For the text-containing cell, return its midpoint in (x, y) coordinate format. 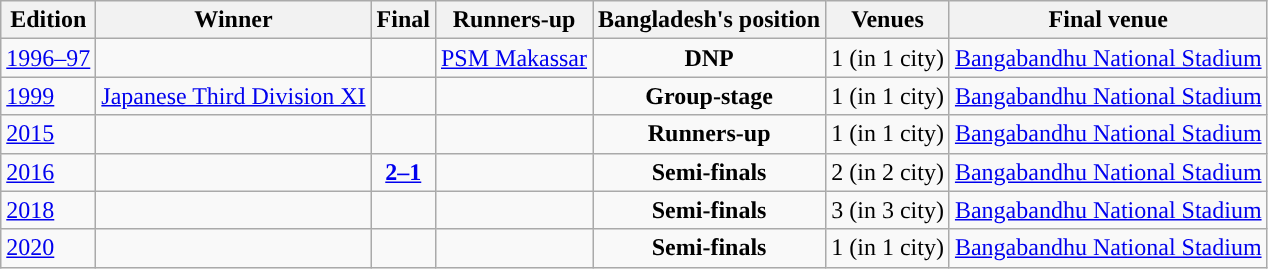
Venues (888, 20)
1996–97 (48, 58)
PSM Makassar (514, 58)
Group-stage (710, 96)
Final (403, 20)
2018 (48, 210)
3 (in 3 city) (888, 210)
Bangladesh's position (710, 20)
2015 (48, 134)
DNP (710, 58)
1999 (48, 96)
2020 (48, 248)
Final venue (1108, 20)
2–1 (403, 172)
Edition (48, 20)
Japanese Third Division XI (234, 96)
2 (in 2 city) (888, 172)
Winner (234, 20)
2016 (48, 172)
